Return [X, Y] of the center of cell containing provided text 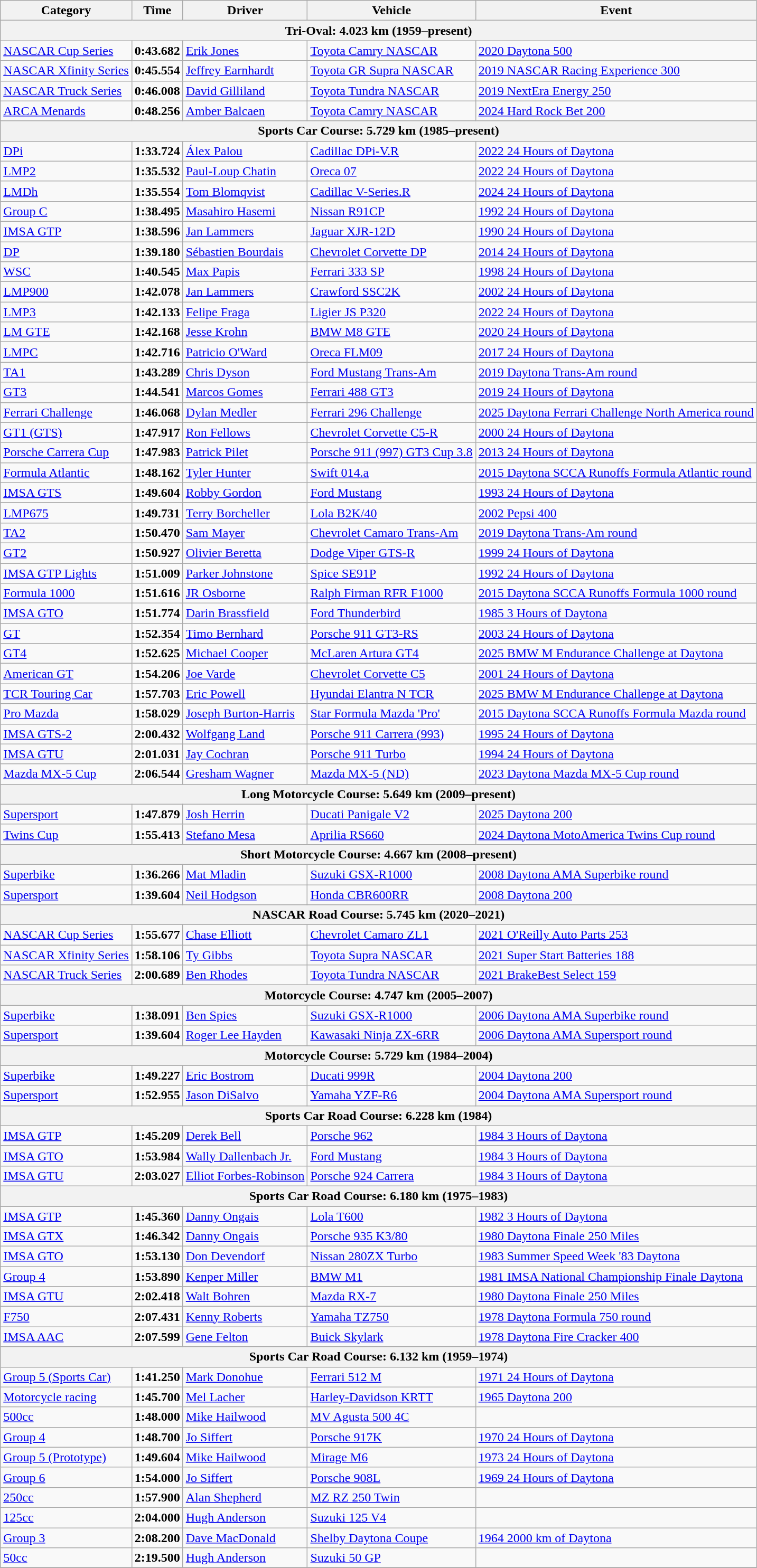
Swift 014.a [391, 473]
Motorcycle racing [66, 1397]
BMW M8 GTE [391, 332]
Short Motorcycle Course: 4.667 km (2008–present) [379, 854]
2:04.000 [157, 1517]
2019 NextEra Energy 250 [616, 91]
WSC [66, 272]
Mel Lacher [245, 1397]
1:38.596 [157, 231]
Porsche 917K [391, 1437]
1:55.413 [157, 834]
1:58.106 [157, 955]
1:45.360 [157, 1216]
Porsche 962 [391, 1136]
Harley-Davidson KRTT [391, 1397]
Sports Car Road Course: 6.132 km (1959–1974) [379, 1357]
2008 Daytona AMA Superbike round [616, 874]
1:50.927 [157, 553]
Ligier JS P320 [391, 312]
Sam Mayer [245, 533]
DP [66, 252]
Category [66, 11]
Suzuki 50 GP [391, 1558]
TA2 [66, 533]
F750 [66, 1317]
2:01.031 [157, 754]
LMP3 [66, 312]
Amber Balcaen [245, 111]
2:02.418 [157, 1297]
BMW M1 [391, 1277]
1:57.900 [157, 1497]
1971 24 Hours of Daytona [616, 1377]
1:42.168 [157, 332]
Group 6 [66, 1477]
1:35.554 [157, 191]
50cc [66, 1558]
Dave MacDonald [245, 1538]
0:45.554 [157, 71]
Joseph Burton-Harris [245, 714]
Group 5 (Prototype) [66, 1457]
Chris Dyson [245, 372]
2002 Pepsi 400 [616, 513]
2004 Daytona 200 [616, 1075]
1:35.532 [157, 171]
2006 Daytona AMA Superbike round [616, 1015]
Dylan Medler [245, 412]
1:47.879 [157, 814]
LMP2 [66, 171]
Nissan 280ZX Turbo [391, 1257]
IMSA GTP Lights [66, 573]
1:49.731 [157, 513]
1:48.700 [157, 1437]
1:49.227 [157, 1075]
LMDh [66, 191]
1:46.342 [157, 1236]
Alan Shepherd [245, 1497]
Derek Bell [245, 1136]
1:39.180 [157, 252]
Parker Johnstone [245, 573]
1:40.545 [157, 272]
1985 3 Hours of Daytona [616, 613]
2:03.027 [157, 1176]
0:48.256 [157, 111]
Chevrolet Corvette C5-R [391, 432]
Group C [66, 211]
Hyundai Elantra N TCR [391, 694]
1:42.133 [157, 312]
Star Formula Mazda 'Pro' [391, 714]
2:00.689 [157, 975]
Ferrari Challenge [66, 412]
Sébastien Bourdais [245, 252]
125cc [66, 1517]
1981 IMSA National Championship Finale Daytona [616, 1277]
Mazda MX-5 (ND) [391, 774]
Walt Bohren [245, 1297]
Joe Varde [245, 674]
Paul-Loup Chatin [245, 171]
1965 Daytona 200 [616, 1397]
Driver [245, 11]
Robby Gordon [245, 493]
2020 24 Hours of Daytona [616, 332]
LM GTE [66, 332]
Sports Car Course: 5.729 km (1985–present) [379, 131]
NASCAR Road Course: 5.745 km (2020–2021) [379, 915]
1:54.206 [157, 674]
Ducati Panigale V2 [391, 814]
Motorcycle Course: 4.747 km (2005–2007) [379, 995]
1:52.354 [157, 634]
IMSA GTS-2 [66, 734]
Tyler Hunter [245, 473]
2:07.431 [157, 1317]
Jason DiSalvo [245, 1095]
American GT [66, 674]
2:19.500 [157, 1558]
Porsche 911 GT3-RS [391, 634]
2015 Daytona SCCA Runoffs Formula 1000 round [616, 593]
2017 24 Hours of Daytona [616, 352]
Olivier Beretta [245, 553]
Mazda MX-5 Cup [66, 774]
Mat Mladin [245, 874]
Crawford SSC2K [391, 292]
Porsche 908L [391, 1477]
Yamaha YZF-R6 [391, 1095]
500cc [66, 1417]
Kawasaki Ninja ZX-6RR [391, 1035]
Josh Herrin [245, 814]
1:42.078 [157, 292]
1:47.983 [157, 452]
1:53.130 [157, 1257]
1:33.724 [157, 151]
2:06.544 [157, 774]
DPi [66, 151]
1:53.890 [157, 1277]
1:52.625 [157, 654]
Porsche 935 K3/80 [391, 1236]
2003 24 Hours of Daytona [616, 634]
Aprilia RS660 [391, 834]
0:43.682 [157, 51]
Darin Brassfield [245, 613]
Jeffrey Earnhardt [245, 71]
Porsche 911 Turbo [391, 754]
1:58.029 [157, 714]
MZ RZ 250 Twin [391, 1497]
1:46.068 [157, 412]
2002 24 Hours of Daytona [616, 292]
IMSA GTX [66, 1236]
Sports Car Road Course: 6.180 km (1975–1983) [379, 1196]
JR Osborne [245, 593]
Don Devendorf [245, 1257]
2015 Daytona SCCA Runoffs Formula Mazda round [616, 714]
Álex Palou [245, 151]
Patricio O'Ward [245, 352]
Stefano Mesa [245, 834]
ARCA Menards [66, 111]
2021 O'Reilly Auto Parts 253 [616, 935]
Ford Thunderbird [391, 613]
MV Agusta 500 4C [391, 1417]
2024 Daytona MotoAmerica Twins Cup round [616, 834]
Dodge Viper GTS-R [391, 553]
2:07.599 [157, 1337]
1:48.000 [157, 1417]
Jesse Krohn [245, 332]
GT1 (GTS) [66, 432]
2006 Daytona AMA Supersport round [616, 1035]
1:48.162 [157, 473]
Chevrolet Corvette DP [391, 252]
2015 Daytona SCCA Runoffs Formula Atlantic round [616, 473]
1:51.616 [157, 593]
IMSA AAC [66, 1337]
1998 24 Hours of Daytona [616, 272]
Felipe Fraga [245, 312]
1978 Daytona Formula 750 round [616, 1317]
1964 2000 km of Daytona [616, 1538]
Neil Hodgson [245, 895]
2020 Daytona 500 [616, 51]
Roger Lee Hayden [245, 1035]
2024 Hard Rock Bet 200 [616, 111]
1993 24 Hours of Daytona [616, 493]
Kenper Miller [245, 1277]
Buick Skylark [391, 1337]
GT [66, 634]
Marcos Gomes [245, 392]
Chevrolet Camaro Trans-Am [391, 533]
2025 Daytona 200 [616, 814]
Ferrari 488 GT3 [391, 392]
1990 24 Hours of Daytona [616, 231]
Cadillac DPi-V.R [391, 151]
Patrick Pilet [245, 452]
2004 Daytona AMA Supersport round [616, 1095]
Ben Spies [245, 1015]
Mirage M6 [391, 1457]
Ford Mustang Trans-Am [391, 372]
1:47.917 [157, 432]
Ducati 999R [391, 1075]
2024 24 Hours of Daytona [616, 191]
2008 Daytona 200 [616, 895]
Long Motorcycle Course: 5.649 km (2009–present) [379, 794]
LMPC [66, 352]
Motorcycle Course: 5.729 km (1984–2004) [379, 1055]
2021 BrakeBest Select 159 [616, 975]
TCR Touring Car [66, 694]
Group 5 (Sports Car) [66, 1377]
Mark Donohue [245, 1377]
1994 24 Hours of Daytona [616, 754]
1:43.289 [157, 372]
1969 24 Hours of Daytona [616, 1477]
Ben Rhodes [245, 975]
1:45.209 [157, 1136]
Ty Gibbs [245, 955]
Spice SE91P [391, 573]
Ferrari 512 M [391, 1377]
2001 24 Hours of Daytona [616, 674]
2019 24 Hours of Daytona [616, 392]
2014 24 Hours of Daytona [616, 252]
Lola B2K/40 [391, 513]
Tom Blomqvist [245, 191]
Mazda RX-7 [391, 1297]
TA1 [66, 372]
Toyota GR Supra NASCAR [391, 71]
Gresham Wagner [245, 774]
Porsche Carrera Cup [66, 452]
Honda CBR600RR [391, 895]
David Gilliland [245, 91]
Elliot Forbes-Robinson [245, 1176]
2:08.200 [157, 1538]
1:53.984 [157, 1156]
Lola T600 [391, 1216]
GT2 [66, 553]
Erik Jones [245, 51]
IMSA GTS [66, 493]
Eric Powell [245, 694]
0:46.008 [157, 91]
McLaren Artura GT4 [391, 654]
1:44.541 [157, 392]
1:54.000 [157, 1477]
Terry Borcheller [245, 513]
2023 Daytona Mazda MX-5 Cup round [616, 774]
1:52.955 [157, 1095]
Michael Cooper [245, 654]
2000 24 Hours of Daytona [616, 432]
Jay Cochran [245, 754]
1:51.774 [157, 613]
Pro Mazda [66, 714]
Timo Bernhard [245, 634]
LMP675 [66, 513]
1:57.703 [157, 694]
Masahiro Hasemi [245, 211]
1:38.495 [157, 211]
Ron Fellows [245, 432]
Kenny Roberts [245, 1317]
1999 24 Hours of Daytona [616, 553]
2:00.432 [157, 734]
Max Papis [245, 272]
Chevrolet Camaro ZL1 [391, 935]
Porsche 911 (997) GT3 Cup 3.8 [391, 452]
Cadillac V-Series.R [391, 191]
2019 NASCAR Racing Experience 300 [616, 71]
Event [616, 11]
Tri-Oval: 4.023 km (1959–present) [379, 31]
1:41.250 [157, 1377]
Wolfgang Land [245, 734]
Eric Bostrom [245, 1075]
1973 24 Hours of Daytona [616, 1457]
Ferrari 333 SP [391, 272]
Chase Elliott [245, 935]
LMP900 [66, 292]
1978 Daytona Fire Cracker 400 [616, 1337]
1:51.009 [157, 573]
1970 24 Hours of Daytona [616, 1437]
Oreca 07 [391, 171]
GT4 [66, 654]
1:45.700 [157, 1397]
Group 3 [66, 1538]
Ralph Firman RFR F1000 [391, 593]
Sports Car Road Course: 6.228 km (1984) [379, 1116]
Wally Dallenbach Jr. [245, 1156]
1983 Summer Speed Week '83 Daytona [616, 1257]
Time [157, 11]
Yamaha TZ750 [391, 1317]
1995 24 Hours of Daytona [616, 734]
2025 Daytona Ferrari Challenge North America round [616, 412]
1982 3 Hours of Daytona [616, 1216]
Nissan R91CP [391, 211]
Jaguar XJR-12D [391, 231]
Toyota Supra NASCAR [391, 955]
2013 24 Hours of Daytona [616, 452]
Chevrolet Corvette C5 [391, 674]
Ferrari 296 Challenge [391, 412]
Formula Atlantic [66, 473]
Suzuki 125 V4 [391, 1517]
Vehicle [391, 11]
Shelby Daytona Coupe [391, 1538]
1:50.470 [157, 533]
2021 Super Start Batteries 188 [616, 955]
1:42.716 [157, 352]
1:55.677 [157, 935]
Gene Felton [245, 1337]
GT3 [66, 392]
Oreca FLM09 [391, 352]
1:36.266 [157, 874]
Twins Cup [66, 834]
Formula 1000 [66, 593]
1:38.091 [157, 1015]
Porsche 924 Carrera [391, 1176]
Porsche 911 Carrera (993) [391, 734]
250cc [66, 1497]
